Provide the [x, y] coordinate of the cell's center where the given text is located.  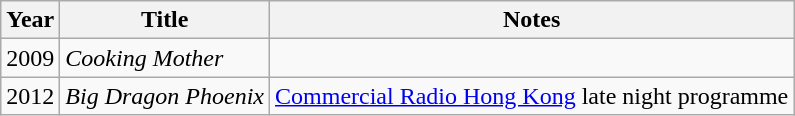
2009 [30, 58]
Cooking Mother [165, 58]
Big Dragon Phoenix [165, 96]
Title [165, 20]
Notes [532, 20]
2012 [30, 96]
Commercial Radio Hong Kong late night programme [532, 96]
Year [30, 20]
